Pinpoint the cell where the given text exists, returning its (x, y) midpoint coordinate. 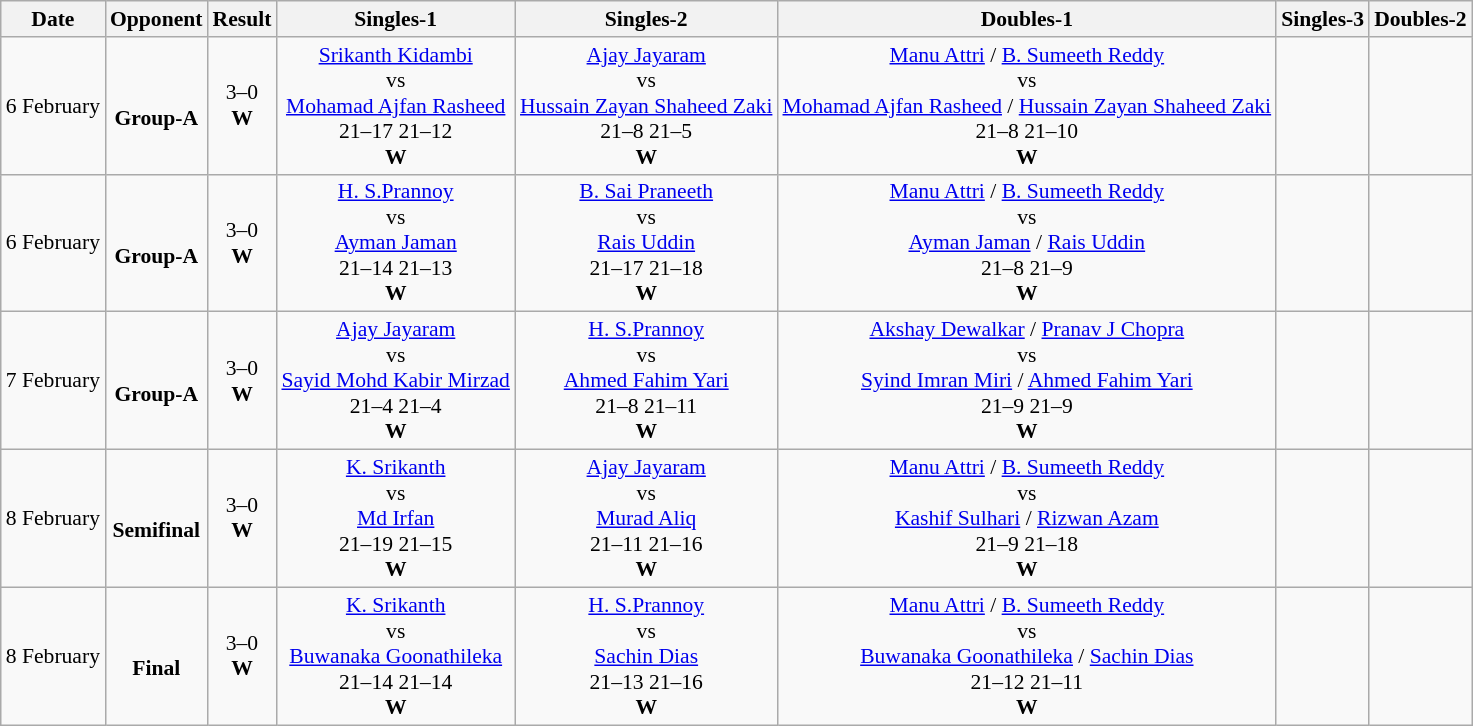
B. Sai PraneethvsRais Uddin21–17 21–18W (646, 243)
Opponent (156, 19)
Ajay JayaramvsMurad Aliq21–11 21–16W (646, 519)
K. SrikanthvsBuwanaka Goonathileka21–14 21–14W (396, 656)
Akshay Dewalkar / Pranav J ChopravsSyind Imran Miri / Ahmed Fahim Yari21–9 21–9W (1026, 381)
Doubles-2 (1420, 19)
H. S.PrannoyvsAhmed Fahim Yari21–8 21–11W (646, 381)
Final (156, 656)
Ajay JayaramvsHussain Zayan Shaheed Zaki21–8 21–5W (646, 106)
Manu Attri / B. Sumeeth ReddyvsBuwanaka Goonathileka / Sachin Dias21–12 21–11W (1026, 656)
Result (242, 19)
Singles-2 (646, 19)
Manu Attri / B. Sumeeth ReddyvsMohamad Ajfan Rasheed / Hussain Zayan Shaheed Zaki21–8 21–10W (1026, 106)
K. SrikanthvsMd Irfan21–19 21–15W (396, 519)
Singles-3 (1322, 19)
Manu Attri / B. Sumeeth ReddyvsKashif Sulhari / Rizwan Azam21–9 21–18W (1026, 519)
Semifinal (156, 519)
Singles-1 (396, 19)
Ajay JayaramvsSayid Mohd Kabir Mirzad21–4 21–4W (396, 381)
Srikanth KidambivsMohamad Ajfan Rasheed 21–17 21–12W (396, 106)
7 February (53, 381)
H. S.PrannoyvsSachin Dias21–13 21–16W (646, 656)
Date (53, 19)
Manu Attri / B. Sumeeth ReddyvsAyman Jaman / Rais Uddin21–8 21–9W (1026, 243)
H. S.PrannoyvsAyman Jaman 21–14 21–13W (396, 243)
Doubles-1 (1026, 19)
